Output the (x, y) coordinate of the center of the cell containing the given text.  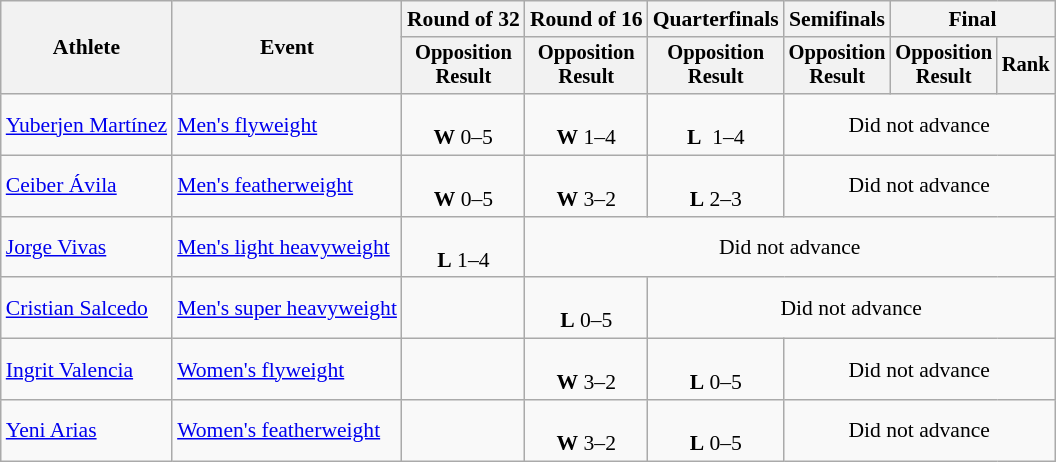
Men's featherweight (287, 186)
Men's flyweight (287, 124)
Men's light heavyweight (287, 248)
Final (972, 19)
Athlete (86, 48)
Semifinals (838, 19)
Event (287, 48)
Round of 32 (464, 19)
Rank (1026, 66)
Ingrit Valencia (86, 370)
Quarterfinals (716, 19)
Yuberjen Martínez (86, 124)
L 2–3 (716, 186)
Yeni Arias (86, 430)
Ceiber Ávila (86, 186)
Women's featherweight (287, 430)
Jorge Vivas (86, 248)
Cristian Salcedo (86, 308)
Men's super heavyweight (287, 308)
W 1–4 (586, 124)
Women's flyweight (287, 370)
Round of 16 (586, 19)
